Locate the cell with the specified text and output its (x, y) center coordinate. 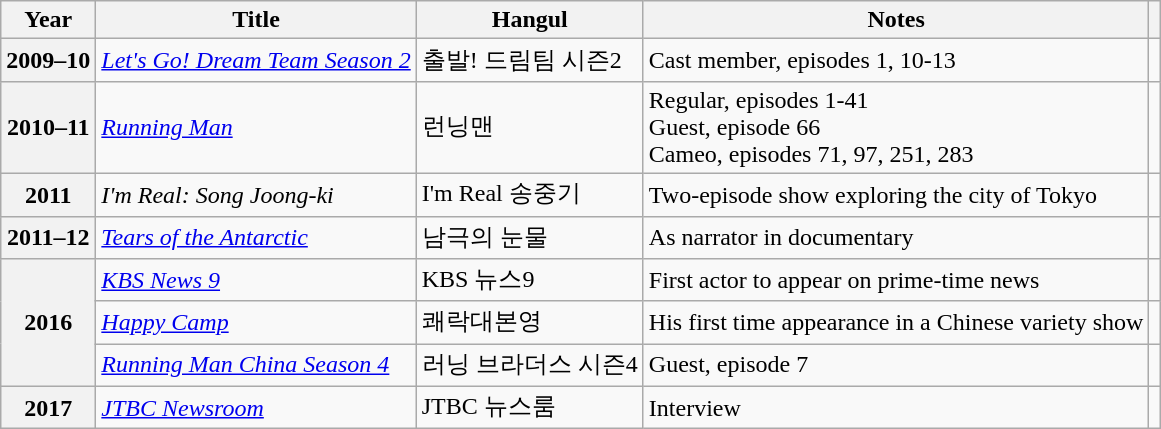
2009–10 (48, 60)
As narrator in documentary (896, 238)
Guest, episode 7 (896, 366)
런닝맨 (530, 127)
Year (48, 20)
남극의 눈물 (530, 238)
Interview (896, 408)
Title (256, 20)
Two-episode show exploring the city of Tokyo (896, 194)
Hangul (530, 20)
KBS 뉴스9 (530, 280)
2017 (48, 408)
출발! 드림팀 시즌2 (530, 60)
Tears of the Antarctic (256, 238)
I'm Real 송중기 (530, 194)
러닝 브라더스 시즌4 (530, 366)
Running Man China Season 4 (256, 366)
Notes (896, 20)
JTBC 뉴스룸 (530, 408)
First actor to appear on prime-time news (896, 280)
Cast member, episodes 1, 10-13 (896, 60)
I'm Real: Song Joong-ki (256, 194)
2016 (48, 323)
JTBC Newsroom (256, 408)
Happy Camp (256, 322)
Running Man (256, 127)
Regular, episodes 1-41 Guest, episode 66 Cameo, episodes 71, 97, 251, 283 (896, 127)
His first time appearance in a Chinese variety show (896, 322)
2011 (48, 194)
쾌락대본영 (530, 322)
KBS News 9 (256, 280)
2011–12 (48, 238)
Let's Go! Dream Team Season 2 (256, 60)
2010–11 (48, 127)
